Capture the cell that displays the provided text and extract its [X, Y] central coordinate. 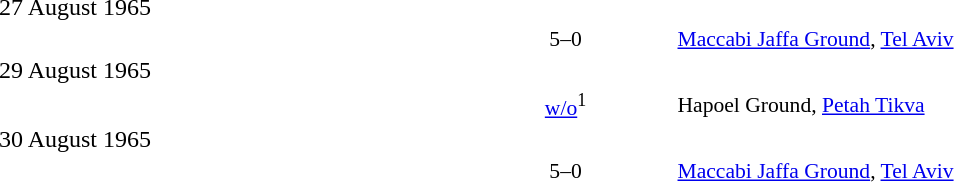
w/o1 [566, 105]
5–0 [566, 39]
